Pinpoint the cell where the given text exists, returning its [X, Y] midpoint coordinate. 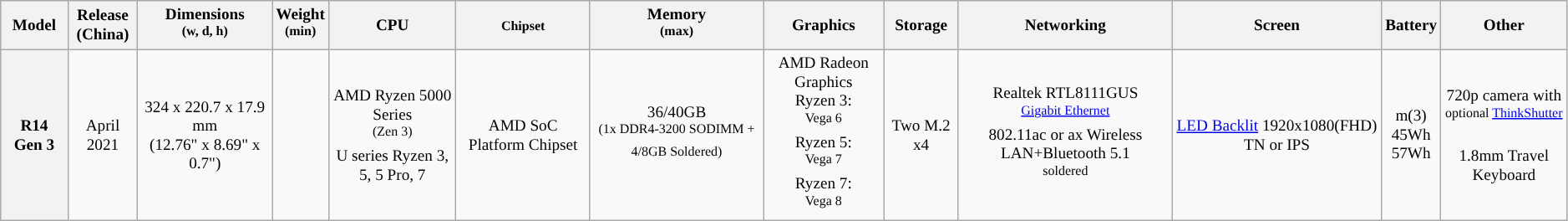
Graphics [824, 25]
Dimensions (w, d, h) [206, 25]
Screen [1276, 25]
m(3) 45Wh57Wh [1412, 136]
AMD Ryzen 5000 Series (Zen 3) U series Ryzen 3, 5, 5 Pro, 7 [393, 136]
324 x 220.7 x 17.9 mm (12.76" x 8.69" x 0.7") [206, 136]
Chipset [523, 25]
Two M.2 x4 [921, 136]
CPU [393, 25]
Weight (min) [301, 25]
Realtek RTL8111GUS Gigabit Ethernet 802.11ac or ax Wireless LAN+Bluetooth 5.1soldered [1065, 136]
Storage [921, 25]
AMD Radeon Graphics Ryzen 3: Vega 6 Ryzen 5: Vega 7 Ryzen 7: Vega 8 [824, 136]
AMD SoC Platform Chipset [523, 136]
Memory (max) [677, 25]
Release(China) [103, 25]
Battery [1412, 25]
LED Backlit 1920x1080(FHD) TN or IPS [1276, 136]
April 2021 [103, 136]
R14 Gen 3 [34, 136]
720p camera with optional ThinkShutter 1.8mm Travel Keyboard [1504, 136]
Other [1504, 25]
Model [34, 25]
Networking [1065, 25]
36/40GB (1x DDR4-3200 SODIMM + 4/8GB Soldered) [677, 136]
